Return the [x, y] coordinate for the center point of the cell that contains the specified text.  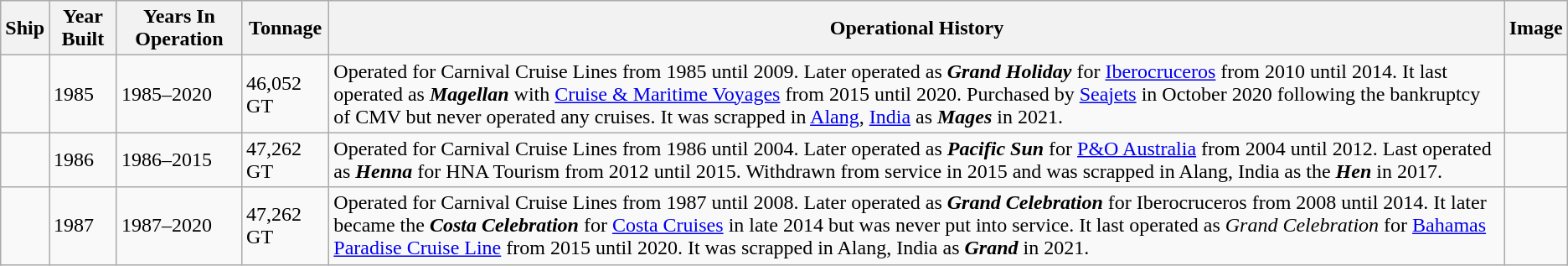
Operational History [916, 29]
1985–2020 [179, 94]
Ship [25, 29]
1987 [84, 226]
Years In Operation [179, 29]
1986 [84, 159]
1985 [84, 94]
46,052 GT [286, 94]
1987–2020 [179, 226]
Year Built [84, 29]
1986–2015 [179, 159]
Tonnage [286, 29]
Image [1536, 29]
